Search for the cell housing the specified text and yield its (X, Y) center coordinate. 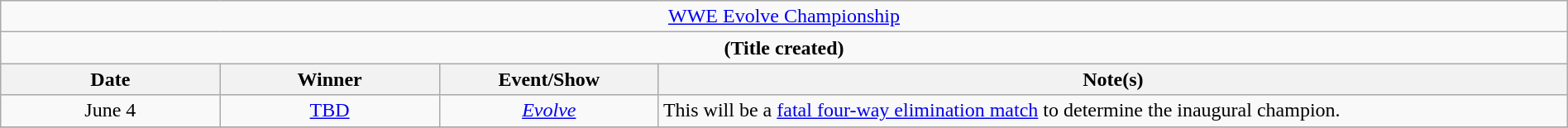
This will be a fatal four-way elimination match to determine the inaugural champion. (1113, 111)
(Title created) (784, 48)
Evolve (549, 111)
Note(s) (1113, 79)
Winner (329, 79)
Event/Show (549, 79)
June 4 (111, 111)
WWE Evolve Championship (784, 17)
TBD (329, 111)
Date (111, 79)
